Output the (X, Y) coordinate of the center of the cell containing the given text.  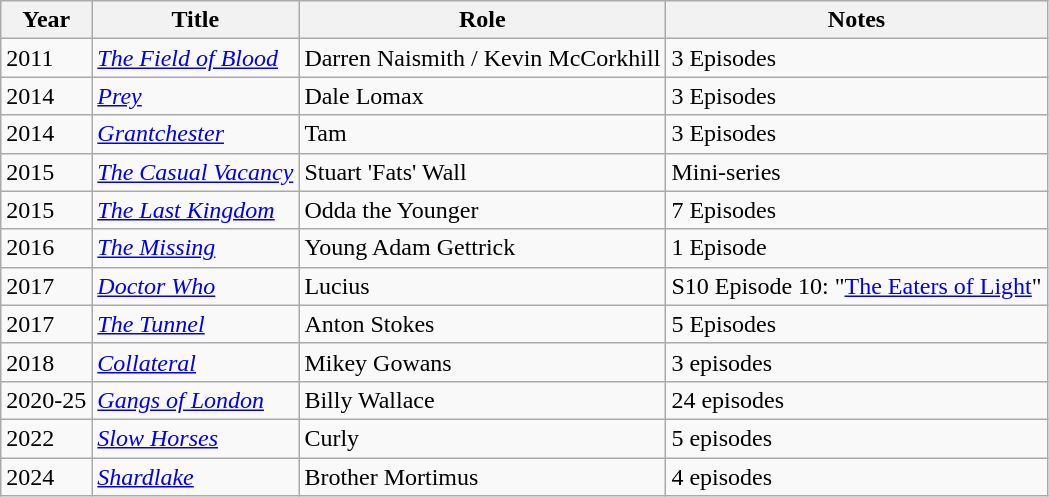
2018 (46, 362)
Brother Mortimus (482, 477)
Shardlake (196, 477)
Grantchester (196, 134)
Dale Lomax (482, 96)
The Last Kingdom (196, 210)
Lucius (482, 286)
The Missing (196, 248)
Prey (196, 96)
Collateral (196, 362)
24 episodes (856, 400)
2022 (46, 438)
Darren Naismith / Kevin McCorkhill (482, 58)
The Field of Blood (196, 58)
The Casual Vacancy (196, 172)
The Tunnel (196, 324)
Billy Wallace (482, 400)
Slow Horses (196, 438)
5 episodes (856, 438)
7 Episodes (856, 210)
2011 (46, 58)
S10 Episode 10: "The Eaters of Light" (856, 286)
Stuart 'Fats' Wall (482, 172)
2016 (46, 248)
Year (46, 20)
2020-25 (46, 400)
Curly (482, 438)
Mini-series (856, 172)
Notes (856, 20)
Odda the Younger (482, 210)
Tam (482, 134)
3 episodes (856, 362)
Role (482, 20)
4 episodes (856, 477)
1 Episode (856, 248)
5 Episodes (856, 324)
Gangs of London (196, 400)
Title (196, 20)
Doctor Who (196, 286)
2024 (46, 477)
Young Adam Gettrick (482, 248)
Mikey Gowans (482, 362)
Anton Stokes (482, 324)
